Search for the cell housing the specified text and yield its [x, y] center coordinate. 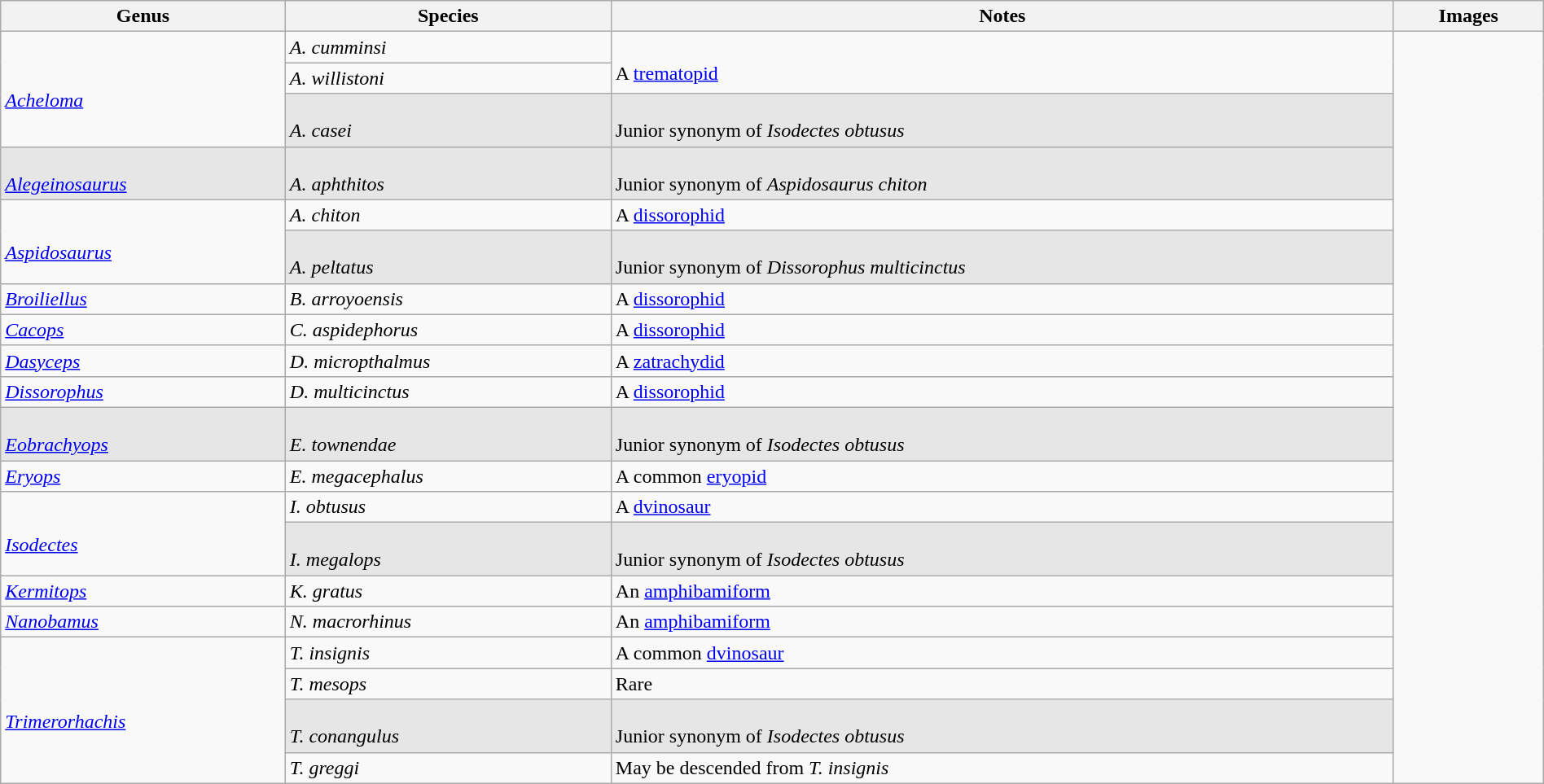
Aspidosaurus [143, 241]
Eobrachyops [143, 433]
N. macrorhinus [448, 622]
Alegeinosaurus [143, 173]
Kermitops [143, 591]
A. willistoni [448, 78]
A. casei [448, 120]
K. gratus [448, 591]
Nanobamus [143, 622]
A zatrachydid [1002, 361]
Dissorophus [143, 392]
C. aspidephorus [448, 330]
A. peltatus [448, 257]
Junior synonym of Aspidosaurus chiton [1002, 173]
Species [448, 16]
Genus [143, 16]
Images [1468, 16]
T. mesops [448, 684]
A common dvinosaur [1002, 653]
Eryops [143, 476]
T. conangulus [448, 726]
Acheloma [143, 90]
B. arroyoensis [448, 299]
Rare [1002, 684]
May be descended from T. insignis [1002, 768]
T. insignis [448, 653]
A. cumminsi [448, 47]
A. aphthitos [448, 173]
Dasyceps [143, 361]
A trematopid [1002, 63]
D. micropthalmus [448, 361]
E. megacephalus [448, 476]
Junior synonym of Dissorophus multicinctus [1002, 257]
Isodectes [143, 534]
A dvinosaur [1002, 507]
A common eryopid [1002, 476]
Notes [1002, 16]
I. megalops [448, 549]
A. chiton [448, 215]
Cacops [143, 330]
Trimerorhachis [143, 710]
I. obtusus [448, 507]
E. townendae [448, 433]
T. greggi [448, 768]
D. multicinctus [448, 392]
Broiliellus [143, 299]
